For the text-containing cell, return its midpoint in [x, y] coordinate format. 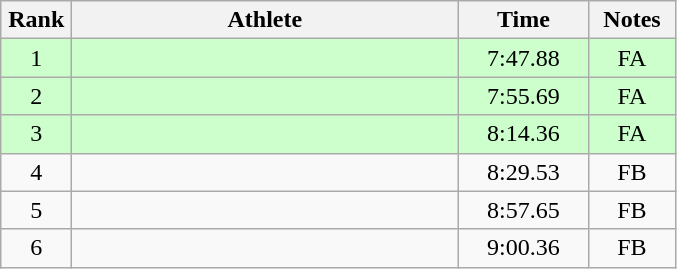
Notes [632, 20]
7:47.88 [524, 58]
8:57.65 [524, 210]
4 [36, 172]
5 [36, 210]
2 [36, 96]
7:55.69 [524, 96]
Rank [36, 20]
8:14.36 [524, 134]
Time [524, 20]
8:29.53 [524, 172]
Athlete [265, 20]
3 [36, 134]
6 [36, 248]
9:00.36 [524, 248]
1 [36, 58]
